From the cell containing the given text, extract its center point as [x, y] coordinate. 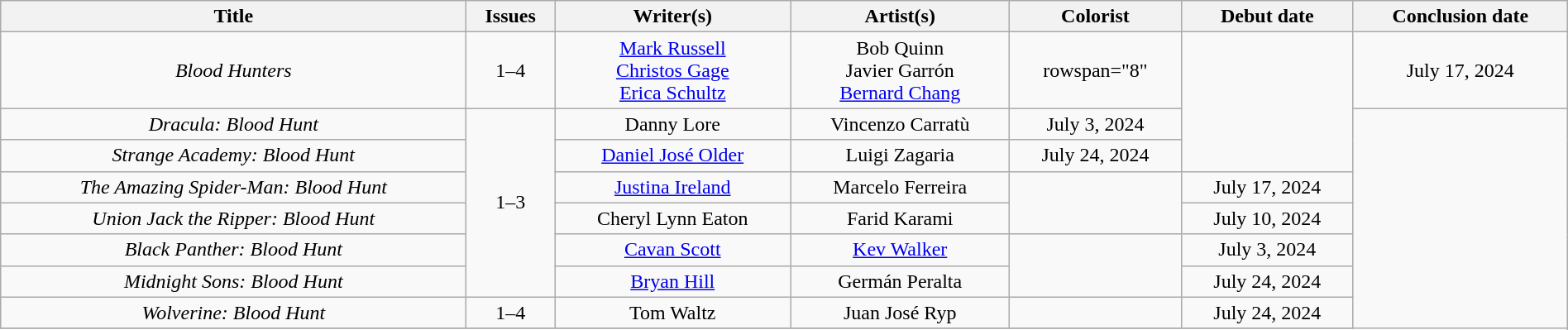
Vincenzo Carratù [900, 124]
Tom Waltz [673, 313]
The Amazing Spider-Man: Blood Hunt [233, 187]
Cavan Scott [673, 250]
Justina Ireland [673, 187]
Issues [511, 17]
Germán Peralta [900, 281]
Luigi Zagaria [900, 155]
Colorist [1096, 17]
Writer(s) [673, 17]
Farid Karami [900, 218]
Black Panther: Blood Hunt [233, 250]
Juan José Ryp [900, 313]
Conclusion date [1460, 17]
Strange Academy: Blood Hunt [233, 155]
rowspan="8" [1096, 70]
Daniel José Older [673, 155]
Bryan Hill [673, 281]
Midnight Sons: Blood Hunt [233, 281]
Bob QuinnJavier GarrónBernard Chang [900, 70]
Cheryl Lynn Eaton [673, 218]
Blood Hunters [233, 70]
Danny Lore [673, 124]
Debut date [1267, 17]
Wolverine: Blood Hunt [233, 313]
Kev Walker [900, 250]
Union Jack the Ripper: Blood Hunt [233, 218]
1–3 [511, 203]
Marcelo Ferreira [900, 187]
Mark RussellChristos GageErica Schultz [673, 70]
Artist(s) [900, 17]
Title [233, 17]
July 10, 2024 [1267, 218]
Dracula: Blood Hunt [233, 124]
